For the text-containing cell, return its midpoint in (x, y) coordinate format. 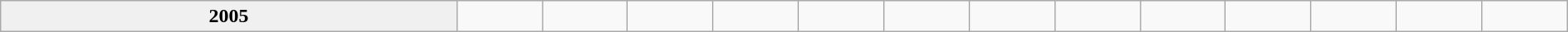
2005 (229, 16)
